Detect which cell encompasses the target text, then output its (x, y) center coordinate. 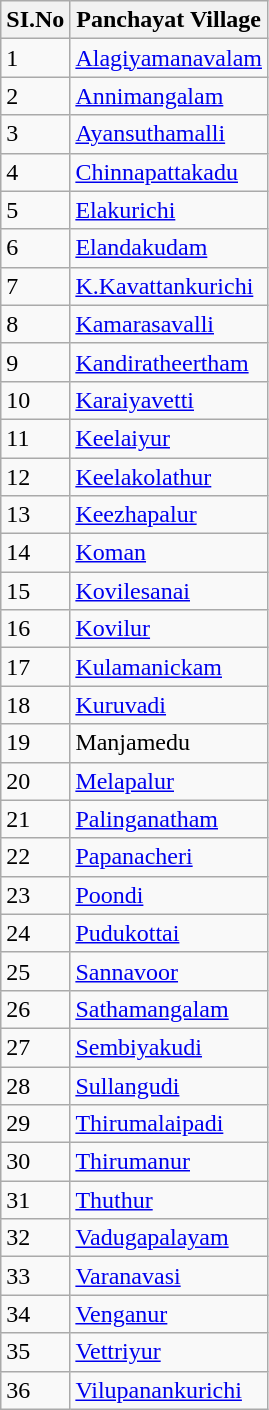
21 (36, 819)
7 (36, 286)
Elakurichi (169, 210)
Kamarasavalli (169, 324)
Sembiyakudi (169, 1047)
36 (36, 1390)
22 (36, 857)
20 (36, 781)
9 (36, 362)
Thirumalaipadi (169, 1124)
10 (36, 400)
1 (36, 58)
31 (36, 1200)
15 (36, 591)
5 (36, 210)
Vadugapalayam (169, 1238)
Sathamangalam (169, 1009)
27 (36, 1047)
Keezhapalur (169, 515)
24 (36, 933)
11 (36, 438)
29 (36, 1124)
30 (36, 1162)
4 (36, 172)
12 (36, 477)
23 (36, 895)
19 (36, 743)
25 (36, 971)
Chinnapattakadu (169, 172)
Annimangalam (169, 96)
Panchayat Village (169, 20)
Thirumanur (169, 1162)
Kovilesanai (169, 591)
Vettriyur (169, 1352)
Vilupanankurichi (169, 1390)
13 (36, 515)
2 (36, 96)
16 (36, 629)
Manjamedu (169, 743)
33 (36, 1276)
Venganur (169, 1314)
28 (36, 1085)
Karaiyavetti (169, 400)
14 (36, 553)
Thuthur (169, 1200)
17 (36, 667)
Sannavoor (169, 971)
Kulamanickam (169, 667)
Alagiyamanavalam (169, 58)
Kovilur (169, 629)
8 (36, 324)
18 (36, 705)
Koman (169, 553)
26 (36, 1009)
32 (36, 1238)
Palinganatham (169, 819)
Kuruvadi (169, 705)
Kandiratheertham (169, 362)
Pudukottai (169, 933)
Melapalur (169, 781)
Ayansuthamalli (169, 134)
Varanavasi (169, 1276)
6 (36, 248)
Papanacheri (169, 857)
K.Kavattankurichi (169, 286)
Keelaiyur (169, 438)
35 (36, 1352)
Poondi (169, 895)
Keelakolathur (169, 477)
34 (36, 1314)
SI.No (36, 20)
Elandakudam (169, 248)
Sullangudi (169, 1085)
3 (36, 134)
